Locate the cell with the specified text and output its [x, y] center coordinate. 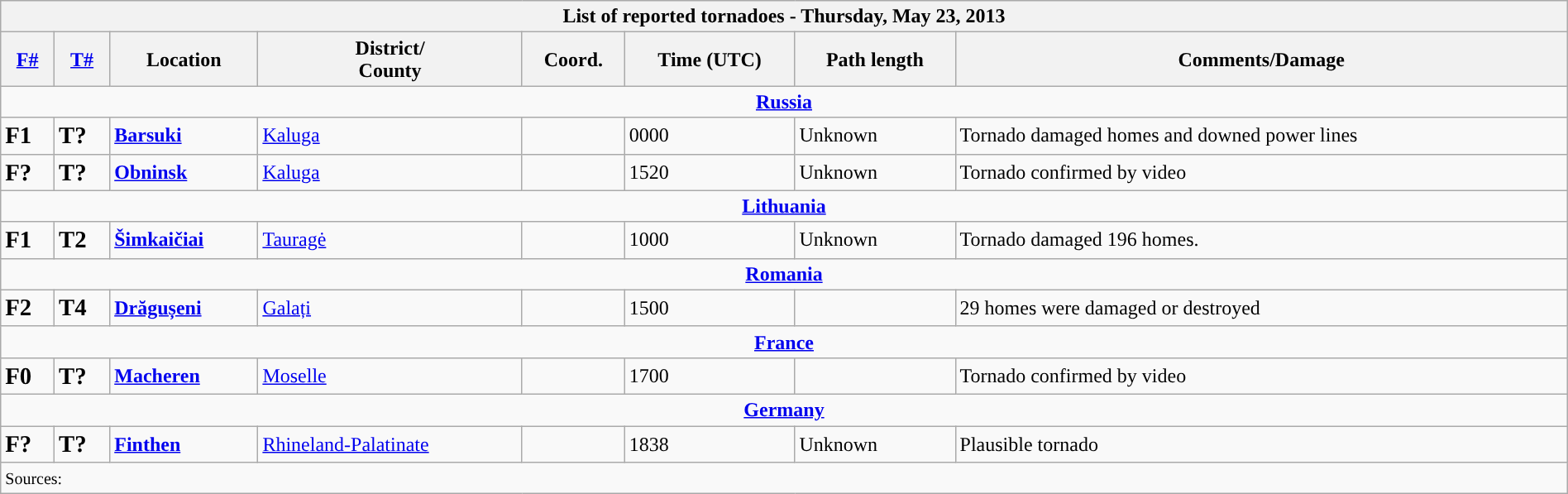
1500 [710, 308]
Germany [784, 410]
29 homes were damaged or destroyed [1261, 308]
Galați [390, 308]
F0 [28, 376]
Drăgușeni [184, 308]
1838 [710, 444]
Romania [784, 274]
Tornado damaged 196 homes. [1261, 240]
Path length [875, 60]
Lithuania [784, 206]
Sources: [784, 478]
Tornado damaged homes and downed power lines [1261, 136]
F# [28, 60]
1000 [710, 240]
Moselle [390, 376]
Comments/Damage [1261, 60]
France [784, 342]
T# [83, 60]
1700 [710, 376]
Šimkaičiai [184, 240]
0000 [710, 136]
T4 [83, 308]
Finthen [184, 444]
Russia [784, 102]
T2 [83, 240]
Plausible tornado [1261, 444]
F2 [28, 308]
Tauragė [390, 240]
Location [184, 60]
Time (UTC) [710, 60]
1520 [710, 172]
Macheren [184, 376]
Obninsk [184, 172]
Coord. [573, 60]
List of reported tornadoes - Thursday, May 23, 2013 [784, 17]
Rhineland-Palatinate [390, 444]
Barsuki [184, 136]
District/County [390, 60]
